Scan for the cell matching the given text and deliver its (x, y) coordinate at center. 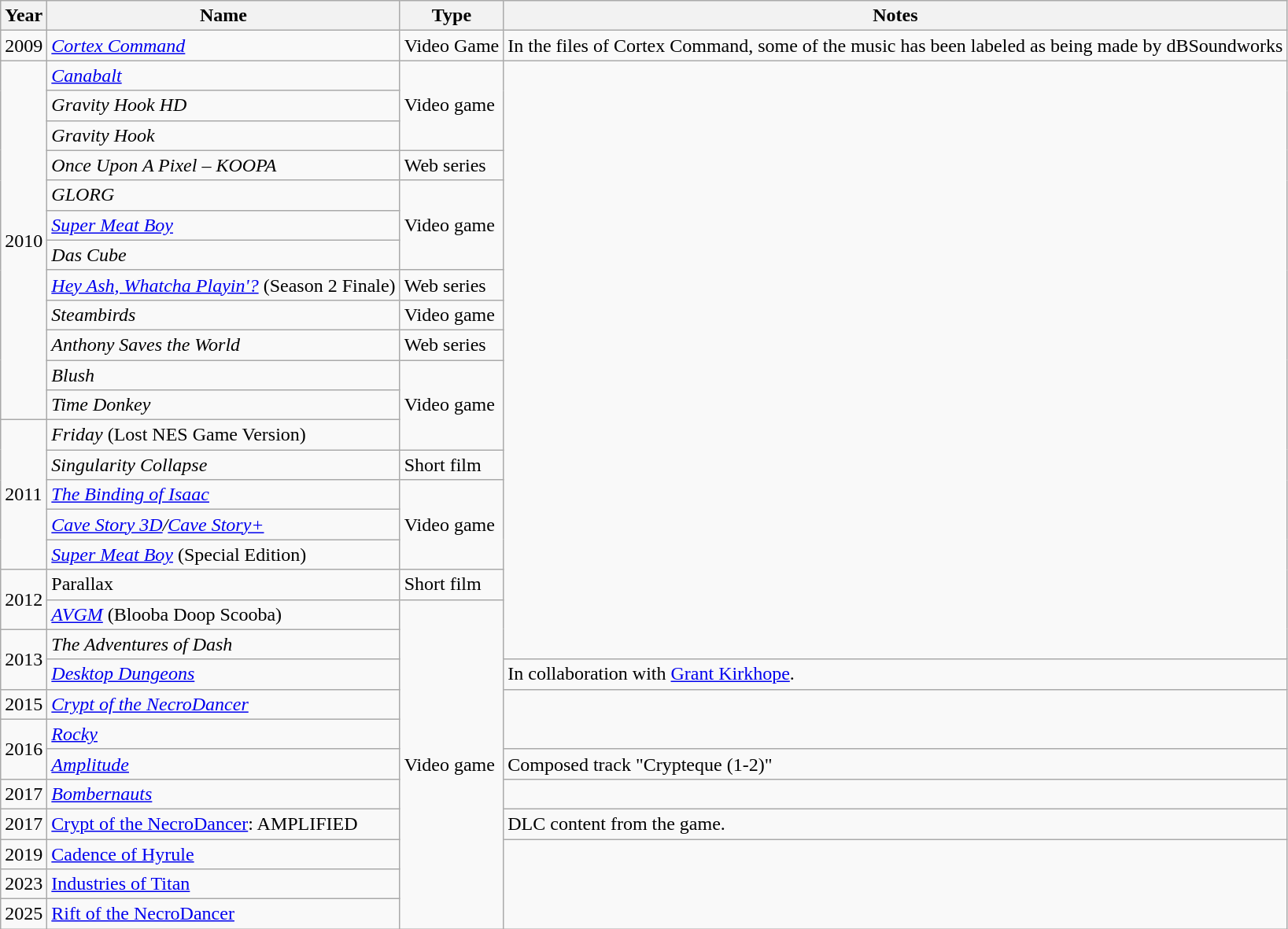
Gravity Hook (223, 135)
In collaboration with Grant Kirkhope. (895, 674)
2015 (24, 704)
GLORG (223, 195)
In the files of Cortex Command, some of the music has been labeled as being made by dBSoundworks (895, 46)
Name (223, 16)
Notes (895, 16)
2019 (24, 853)
Crypt of the NecroDancer: AMPLIFIED (223, 824)
Cave Story 3D/Cave Story+ (223, 525)
2016 (24, 749)
2009 (24, 46)
Desktop Dungeons (223, 674)
2010 (24, 241)
Anthony Saves the World (223, 345)
The Binding of Isaac (223, 495)
Canabalt (223, 76)
Parallax (223, 584)
Steambirds (223, 315)
DLC content from the game. (895, 824)
Composed track "Crypteque (1-2)" (895, 764)
2012 (24, 599)
Rocky (223, 734)
Type (452, 16)
Gravity Hook HD (223, 105)
2013 (24, 659)
Cadence of Hyrule (223, 853)
Super Meat Boy (223, 225)
AVGM (Blooba Doop Scooba) (223, 614)
2023 (24, 884)
Bombernauts (223, 794)
2025 (24, 914)
Blush (223, 375)
Super Meat Boy (Special Edition) (223, 555)
Year (24, 16)
Hey Ash, Whatcha Playin'? (Season 2 Finale) (223, 285)
Das Cube (223, 255)
Crypt of the NecroDancer (223, 704)
Industries of Titan (223, 884)
Time Donkey (223, 405)
2011 (24, 495)
Singularity Collapse (223, 465)
Video Game (452, 46)
Friday (Lost NES Game Version) (223, 435)
Once Upon A Pixel – KOOPA (223, 165)
The Adventures of Dash (223, 644)
Cortex Command (223, 46)
Amplitude (223, 764)
Rift of the NecroDancer (223, 914)
